Provide the (X, Y) coordinate of the cell's center where the given text is located.  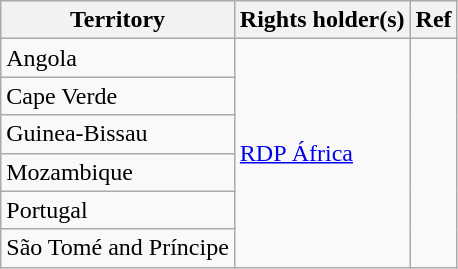
Guinea-Bissau (118, 134)
Angola (118, 58)
Territory (118, 20)
Mozambique (118, 172)
Ref (434, 20)
Rights holder(s) (322, 20)
Cape Verde (118, 96)
São Tomé and Príncipe (118, 248)
Portugal (118, 210)
RDP África (322, 153)
